Return the (X, Y) coordinate for the center point of the cell that contains the specified text.  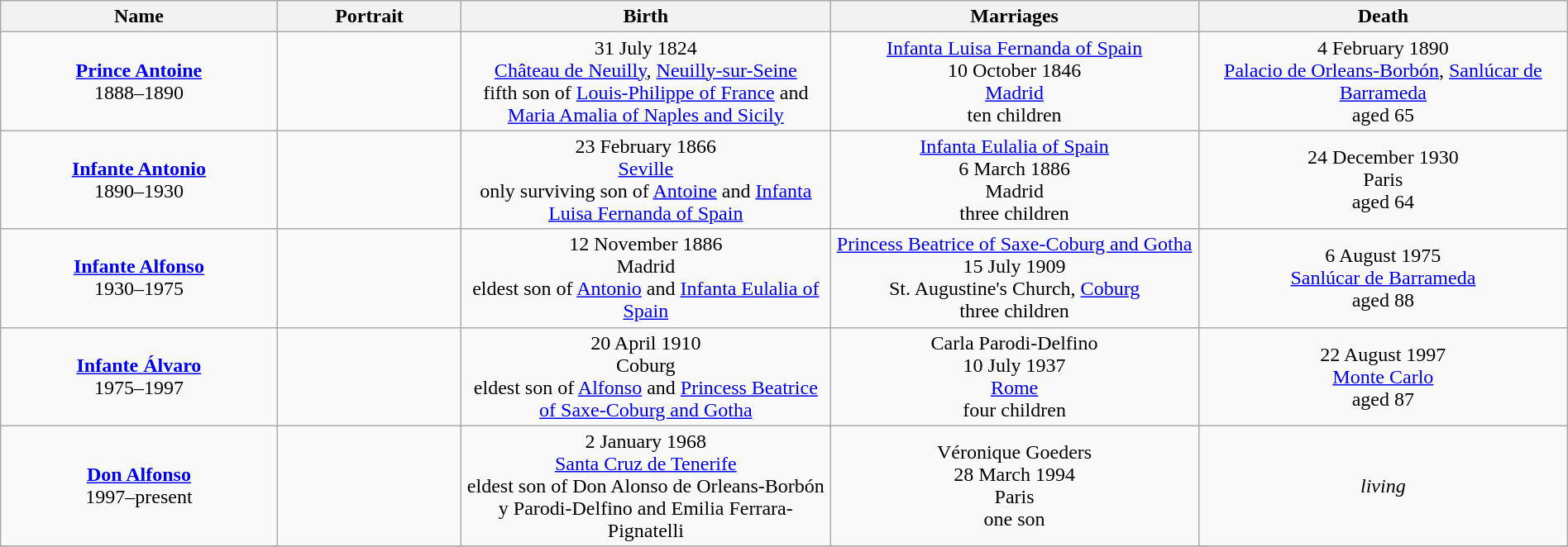
Princess Beatrice of Saxe-Coburg and Gotha15 July 1909St. Augustine's Church, Coburgthree children (1015, 278)
Portrait (369, 17)
Birth (646, 17)
Infanta Luisa Fernanda of Spain10 October 1846Madridten children (1015, 81)
Death (1383, 17)
Marriages (1015, 17)
Véronique Goeders28 March 1994Paris one son (1015, 486)
living (1383, 486)
23 February 1866Sevilleonly surviving son of Antoine and Infanta Luisa Fernanda of Spain (646, 180)
Infante Antonio1890–1930 (139, 180)
2 January 1968Santa Cruz de Tenerifeeldest son of Don Alonso de Orleans-Borbón y Parodi-Delfino and Emilia Ferrara-Pignatelli (646, 486)
Infante Álvaro1975–1997 (139, 377)
Name (139, 17)
22 August 1997Monte Carloaged 87 (1383, 377)
Prince Antoine1888–1890 (139, 81)
20 April 1910Coburgeldest son of Alfonso and Princess Beatrice of Saxe-Coburg and Gotha (646, 377)
Infante Alfonso1930–1975 (139, 278)
31 July 1824Château de Neuilly, Neuilly-sur-Seinefifth son of Louis-Philippe of France and Maria Amalia of Naples and Sicily (646, 81)
24 December 1930Parisaged 64 (1383, 180)
12 November 1886Madrideldest son of Antonio and Infanta Eulalia of Spain (646, 278)
Don Alfonso1997–present (139, 486)
6 August 1975Sanlúcar de Barramedaaged 88 (1383, 278)
Carla Parodi-Delfino10 July 1937Romefour children (1015, 377)
4 February 1890Palacio de Orleans-Borbón, Sanlúcar de Barramedaaged 65 (1383, 81)
Infanta Eulalia of Spain6 March 1886Madridthree children (1015, 180)
